Locate the cell with the specified text and output its [x, y] center coordinate. 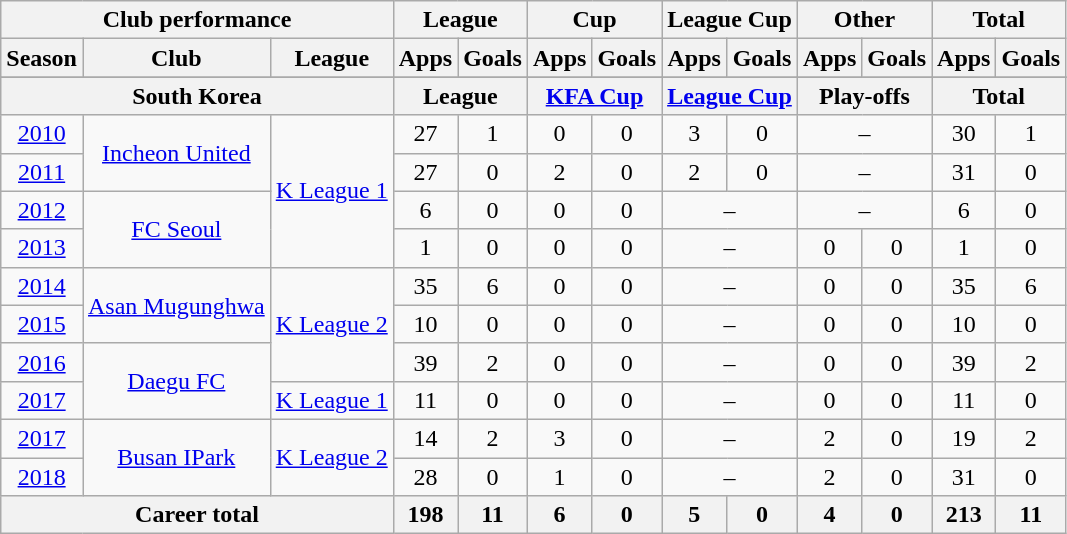
4 [829, 515]
2018 [42, 477]
Club [176, 58]
28 [425, 477]
Incheon United [176, 153]
Daegu FC [176, 381]
19 [964, 438]
2011 [42, 172]
FC Seoul [176, 229]
Busan IPark [176, 457]
2016 [42, 362]
Play-offs [864, 96]
213 [964, 515]
Season [42, 58]
198 [425, 515]
Cup [594, 20]
2014 [42, 286]
2010 [42, 134]
2013 [42, 248]
2012 [42, 210]
14 [425, 438]
KFA Cup [594, 96]
Other [864, 20]
30 [964, 134]
South Korea [197, 96]
5 [694, 515]
Club performance [197, 20]
2015 [42, 324]
Asan Mugunghwa [176, 305]
Career total [197, 515]
